For the text-containing cell, return its midpoint in [x, y] coordinate format. 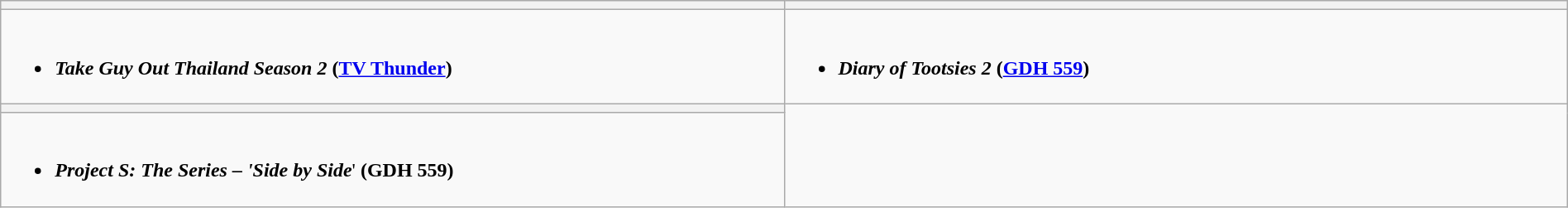
Take Guy Out Thailand Season 2 (TV Thunder) [392, 56]
Diary of Tootsies 2 (GDH 559) [1176, 56]
Project S: The Series – 'Side by Side' (GDH 559) [392, 159]
